Output the (X, Y) coordinate of the center of the cell containing the given text.  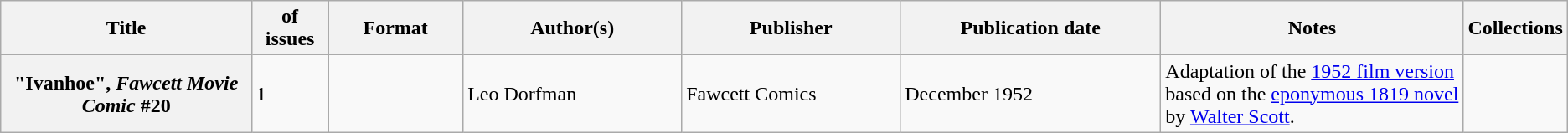
Fawcett Comics (791, 94)
Collections (1515, 28)
Notes (1312, 28)
of issues (290, 28)
Title (126, 28)
"Ivanhoe", Fawcett Movie Comic #20 (126, 94)
Author(s) (573, 28)
Publisher (791, 28)
December 1952 (1030, 94)
Publication date (1030, 28)
1 (290, 94)
Adaptation of the 1952 film version based on the eponymous 1819 novel by Walter Scott. (1312, 94)
Format (395, 28)
Leo Dorfman (573, 94)
